Identify which cell holds the provided text, then report its [x, y] central coordinate. 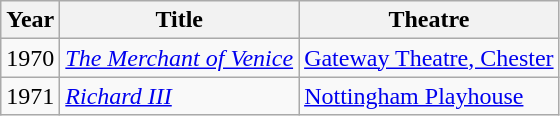
The Merchant of Venice [180, 58]
Gateway Theatre, Chester [430, 58]
Year [30, 20]
Nottingham Playhouse [430, 96]
Theatre [430, 20]
1970 [30, 58]
Richard III [180, 96]
Title [180, 20]
1971 [30, 96]
